Pinpoint the cell where the given text exists, returning its (x, y) midpoint coordinate. 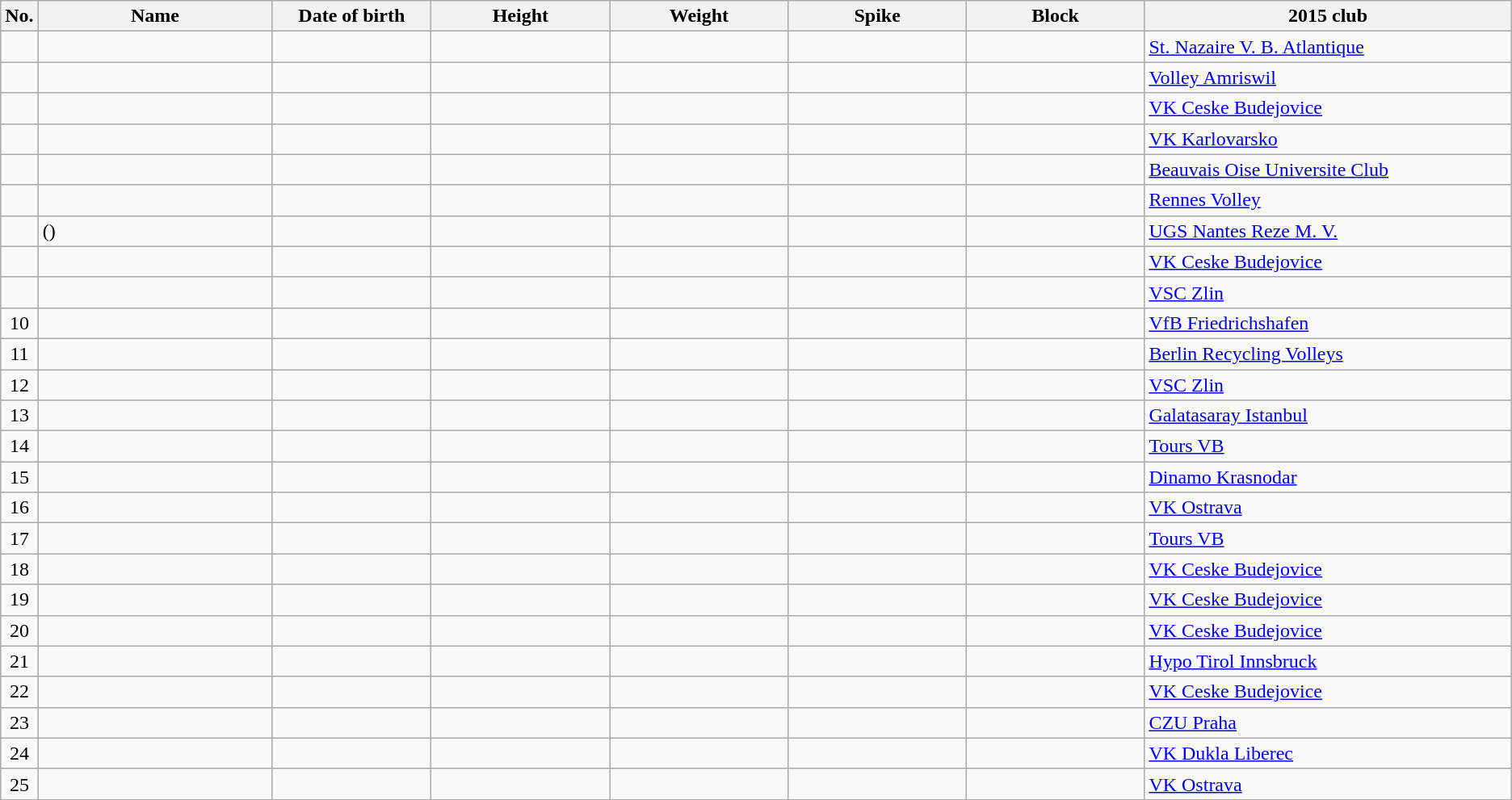
11 (19, 354)
25 (19, 784)
10 (19, 323)
2015 club (1328, 16)
23 (19, 723)
15 (19, 477)
Name (155, 16)
Dinamo Krasnodar (1328, 477)
14 (19, 446)
St. Nazaire V. B. Atlantique (1328, 47)
No. (19, 16)
Spike (877, 16)
Date of birth (352, 16)
22 (19, 692)
CZU Praha (1328, 723)
19 (19, 600)
Block (1055, 16)
21 (19, 661)
VK Dukla Liberec (1328, 753)
VfB Friedrichshafen (1328, 323)
VK Karlovarsko (1328, 139)
18 (19, 569)
UGS Nantes Reze M. V. (1328, 231)
() (155, 231)
16 (19, 508)
Rennes Volley (1328, 200)
Volley Amriswil (1328, 77)
24 (19, 753)
17 (19, 538)
13 (19, 416)
Hypo Tirol Innsbruck (1328, 661)
12 (19, 385)
Galatasaray Istanbul (1328, 416)
Weight (699, 16)
Height (520, 16)
Beauvais Oise Universite Club (1328, 170)
20 (19, 630)
Berlin Recycling Volleys (1328, 354)
